Find where the given text appears and provide that cell's center as (x, y) coordinate. 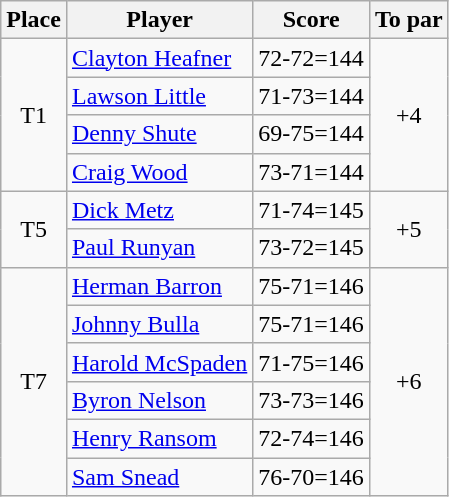
Henry Ransom (159, 438)
72-74=146 (312, 438)
Player (159, 20)
T7 (34, 381)
76-70=146 (312, 477)
Johnny Bulla (159, 324)
Lawson Little (159, 96)
+4 (408, 115)
+6 (408, 381)
Dick Metz (159, 210)
71-74=145 (312, 210)
Denny Shute (159, 134)
Byron Nelson (159, 400)
Paul Runyan (159, 248)
+5 (408, 229)
Harold McSpaden (159, 362)
71-75=146 (312, 362)
Clayton Heafner (159, 58)
Sam Snead (159, 477)
Score (312, 20)
72-72=144 (312, 58)
73-71=144 (312, 172)
T1 (34, 115)
Herman Barron (159, 286)
Place (34, 20)
73-72=145 (312, 248)
To par (408, 20)
71-73=144 (312, 96)
69-75=144 (312, 134)
Craig Wood (159, 172)
73-73=146 (312, 400)
T5 (34, 229)
